Return (x, y) of the center of cell containing provided text 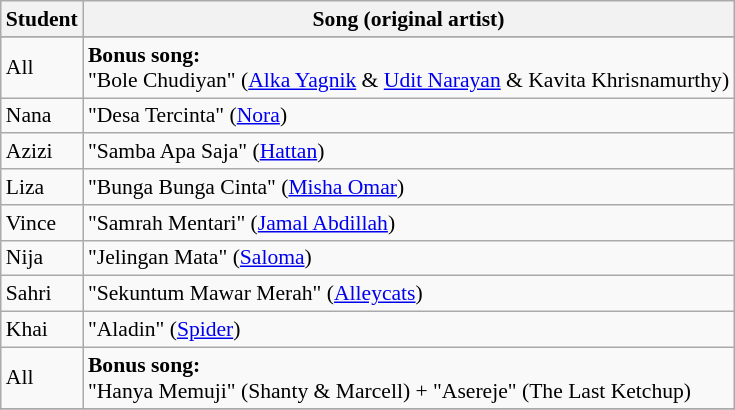
Khai (42, 330)
"Bunga Bunga Cinta" (Misha Omar) (408, 187)
"Sekuntum Mawar Merah" (Alleycats) (408, 294)
Nana (42, 116)
"Desa Tercinta" (Nora) (408, 116)
Nija (42, 258)
"Samba Apa Saja" (Hattan) (408, 152)
Bonus song: "Hanya Memuji" (Shanty & Marcell) + "Asereje" (The Last Ketchup) (408, 378)
"Aladin" (Spider) (408, 330)
Vince (42, 223)
"Samrah Mentari" (Jamal Abdillah) (408, 223)
"Jelingan Mata" (Saloma) (408, 258)
Azizi (42, 152)
Student (42, 19)
Sahri (42, 294)
Bonus song: "Bole Chudiyan" (Alka Yagnik & Udit Narayan & Kavita Khrisnamurthy) (408, 68)
Song (original artist) (408, 19)
Liza (42, 187)
